Return the (X, Y) coordinate for the center point of the cell that contains the specified text.  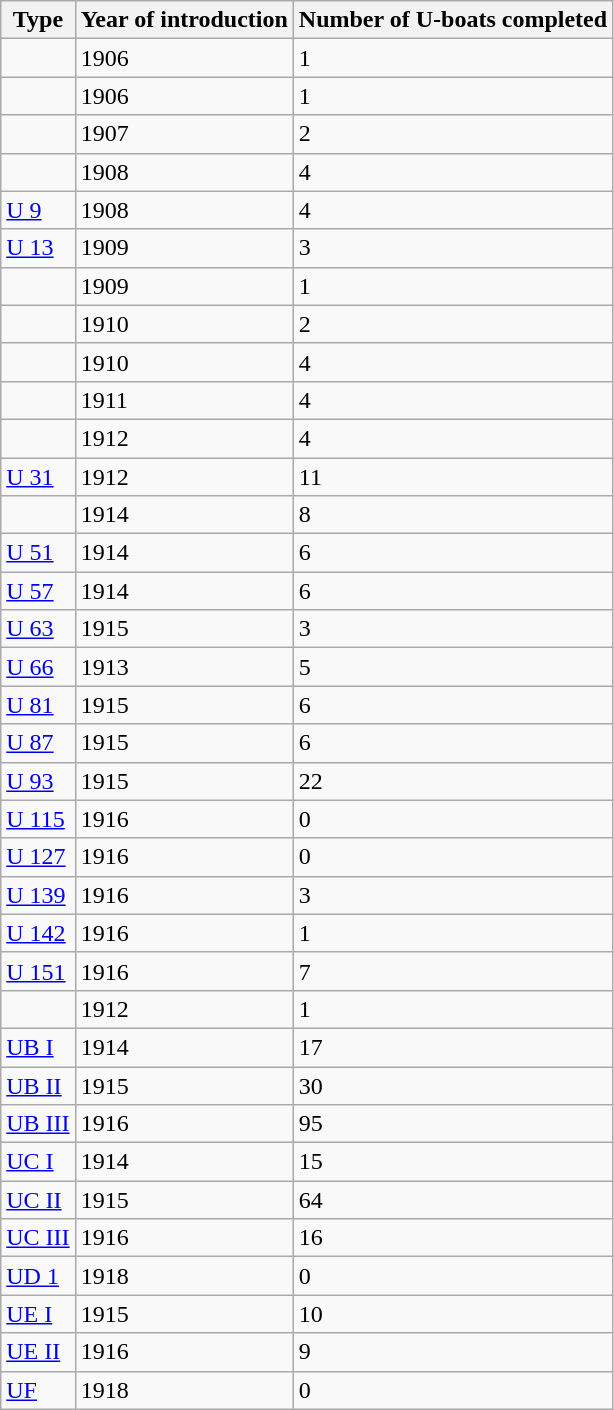
UC III (38, 1238)
U 115 (38, 819)
U 57 (38, 591)
UB III (38, 1124)
U 87 (38, 743)
UB I (38, 1047)
Year of introduction (184, 20)
U 139 (38, 895)
U 66 (38, 667)
30 (452, 1085)
UF (38, 1390)
U 127 (38, 857)
15 (452, 1162)
Type (38, 20)
16 (452, 1238)
UB II (38, 1085)
11 (452, 477)
1911 (184, 400)
U 13 (38, 248)
U 63 (38, 629)
U 31 (38, 477)
U 142 (38, 933)
U 151 (38, 971)
UC II (38, 1200)
U 51 (38, 553)
Number of U-boats completed (452, 20)
U 93 (38, 781)
1907 (184, 134)
UE I (38, 1314)
UC I (38, 1162)
95 (452, 1124)
64 (452, 1200)
22 (452, 781)
UD 1 (38, 1276)
8 (452, 515)
17 (452, 1047)
1913 (184, 667)
7 (452, 971)
U 81 (38, 705)
10 (452, 1314)
UE II (38, 1352)
U 9 (38, 210)
9 (452, 1352)
5 (452, 667)
